Return the (X, Y) coordinate for the center point of the cell that contains the specified text.  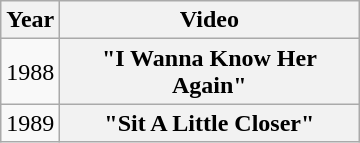
"Sit A Little Closer" (210, 123)
Video (210, 20)
"I Wanna Know Her Again" (210, 72)
1989 (30, 123)
Year (30, 20)
1988 (30, 72)
